From the cell containing the given text, extract its center point as [X, Y] coordinate. 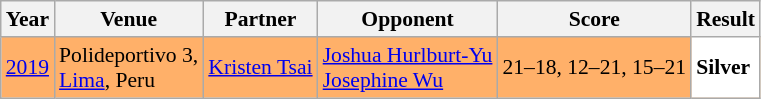
2019 [28, 68]
Partner [260, 19]
Joshua Hurlburt-Yu Josephine Wu [408, 68]
Score [594, 19]
Result [726, 19]
Kristen Tsai [260, 68]
21–18, 12–21, 15–21 [594, 68]
Venue [128, 19]
Silver [726, 68]
Polideportivo 3,Lima, Peru [128, 68]
Opponent [408, 19]
Year [28, 19]
